Detect which cell encompasses the target text, then output its [X, Y] center coordinate. 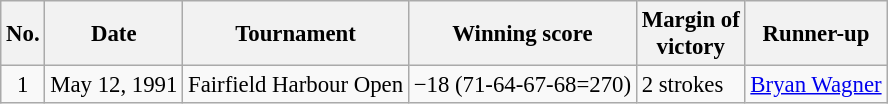
Date [114, 34]
1 [23, 85]
Runner-up [816, 34]
Bryan Wagner [816, 85]
Margin ofvictory [690, 34]
−18 (71-64-67-68=270) [522, 85]
Winning score [522, 34]
May 12, 1991 [114, 85]
Tournament [296, 34]
No. [23, 34]
Fairfield Harbour Open [296, 85]
2 strokes [690, 85]
